Pinpoint the cell where the given text exists, returning its (x, y) midpoint coordinate. 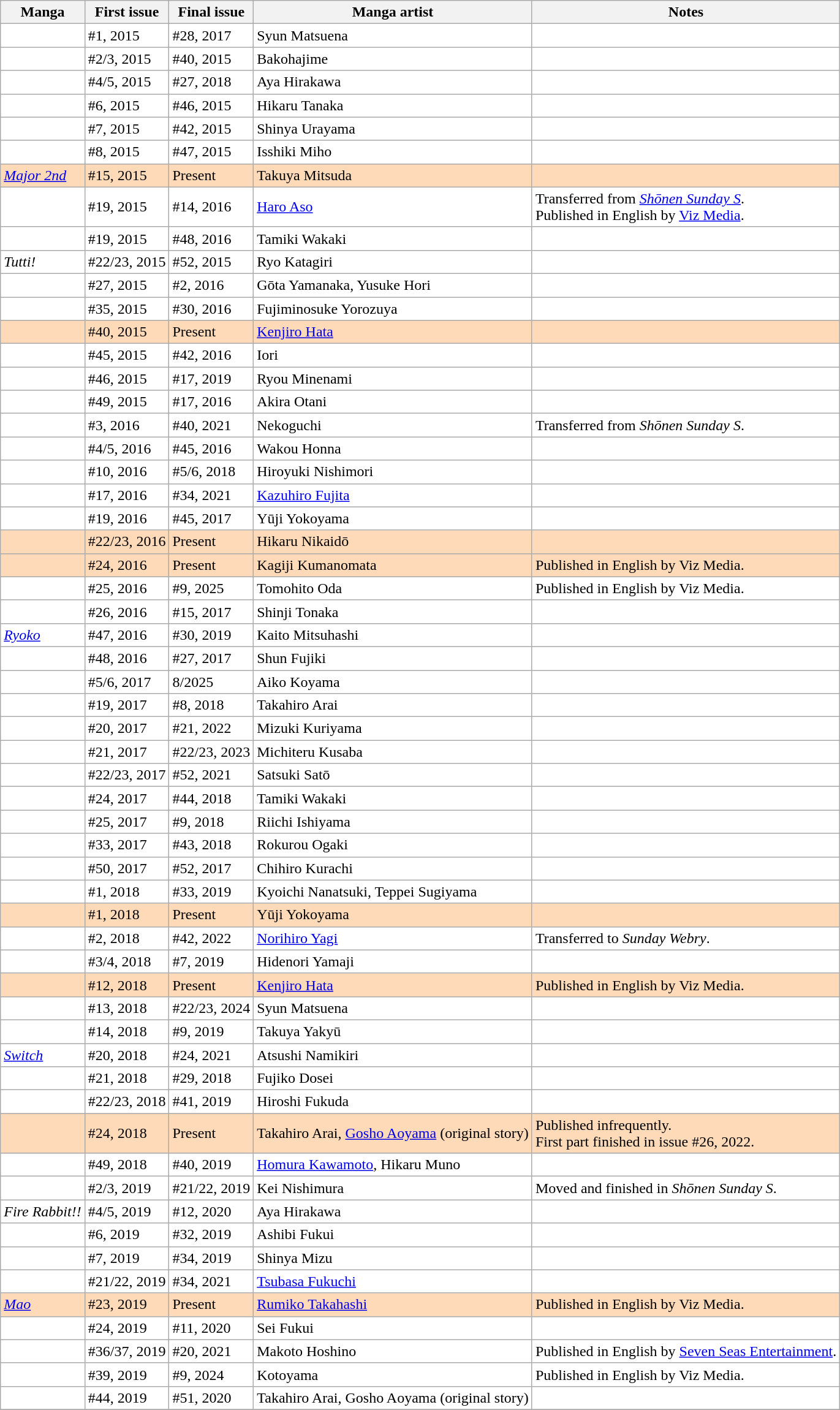
#29, 2018 (211, 1078)
#30, 2019 (211, 635)
#22/23, 2017 (127, 775)
#23, 2019 (127, 1305)
Takahiro Arai (393, 705)
#24, 2019 (127, 1328)
Switch (43, 1055)
#22/23, 2016 (127, 542)
Tsubasa Fukuchi (393, 1281)
#27, 2015 (127, 285)
#9, 2019 (211, 1031)
Aiko Koyama (393, 682)
Homura Kawamoto, Hikaru Muno (393, 1165)
#2/3, 2015 (127, 59)
#52, 2015 (211, 262)
#25, 2016 (127, 588)
Takuya Mitsuda (393, 175)
Michiteru Kusaba (393, 752)
#45, 2017 (211, 518)
Norihiro Yagi (393, 938)
#8, 2018 (211, 705)
Manga artist (393, 12)
#42, 2015 (211, 129)
Shinji Tonaka (393, 612)
Takuya Yakyū (393, 1031)
Kei Nishimura (393, 1188)
Rumiko Takahashi (393, 1305)
#21, 2022 (211, 729)
#49, 2015 (127, 402)
#20, 2017 (127, 729)
#24, 2016 (127, 565)
#20, 2018 (127, 1055)
Hidenori Yamaji (393, 961)
#1, 2015 (127, 36)
#52, 2021 (211, 775)
Transferred from Shōnen Sunday S. (686, 425)
#24, 2021 (211, 1055)
#45, 2015 (127, 355)
#22/23, 2023 (211, 752)
8/2025 (211, 682)
#8, 2015 (127, 152)
Haro Aso (393, 207)
Satsuki Satō (393, 775)
#20, 2021 (211, 1351)
#43, 2018 (211, 845)
#33, 2017 (127, 845)
#50, 2017 (127, 868)
Tutti! (43, 262)
#19, 2017 (127, 705)
Ashibi Fukui (393, 1235)
#2, 2018 (127, 938)
#3/4, 2018 (127, 961)
Fujiko Dosei (393, 1078)
Published infrequently.First part finished in issue #26, 2022. (686, 1134)
Atsushi Namikiri (393, 1055)
Makoto Hoshino (393, 1351)
Kotoyama (393, 1374)
#9, 2024 (211, 1374)
#33, 2019 (211, 892)
Hiroyuki Nishimori (393, 472)
#41, 2019 (211, 1102)
Fire Rabbit!! (43, 1211)
#4/5, 2019 (127, 1211)
Kyoichi Nanatsuki, Teppei Sugiyama (393, 892)
#40, 2019 (211, 1165)
#6, 2019 (127, 1235)
#39, 2019 (127, 1374)
Nekoguchi (393, 425)
#4/5, 2016 (127, 449)
#42, 2016 (211, 355)
Shun Fujiki (393, 658)
#24, 2018 (127, 1134)
#22/23, 2015 (127, 262)
#47, 2016 (127, 635)
Gōta Yamanaka, Yusuke Hori (393, 285)
#27, 2017 (211, 658)
#44, 2018 (211, 798)
Iori (393, 355)
#21, 2017 (127, 752)
#30, 2016 (211, 308)
#27, 2018 (211, 82)
Isshiki Miho (393, 152)
#17, 2019 (211, 379)
#42, 2022 (211, 938)
#35, 2015 (127, 308)
Major 2nd (43, 175)
Final issue (211, 12)
Shinya Urayama (393, 129)
Wakou Honna (393, 449)
Rokurou Ogaki (393, 845)
#5/6, 2018 (211, 472)
Ryoko (43, 635)
#9, 2025 (211, 588)
First issue (127, 12)
#14, 2016 (211, 207)
#15, 2015 (127, 175)
Kaito Mitsuhashi (393, 635)
Bakohajime (393, 59)
#44, 2019 (127, 1398)
Hiroshi Fukuda (393, 1102)
#11, 2020 (211, 1328)
#22/23, 2018 (127, 1102)
Published in English by Seven Seas Entertainment. (686, 1351)
Fujiminosuke Yorozuya (393, 308)
#13, 2018 (127, 1008)
Manga (43, 12)
Mao (43, 1305)
Riichi Ishiyama (393, 822)
Sei Fukui (393, 1328)
#12, 2018 (127, 985)
#12, 2020 (211, 1211)
Chihiro Kurachi (393, 868)
#21, 2018 (127, 1078)
#7, 2015 (127, 129)
#26, 2016 (127, 612)
#28, 2017 (211, 36)
#6, 2015 (127, 105)
#4/5, 2015 (127, 82)
Hikaru Tanaka (393, 105)
#25, 2017 (127, 822)
#19, 2016 (127, 518)
Transferred from Shōnen Sunday S.Published in English by Viz Media. (686, 207)
#36/37, 2019 (127, 1351)
Transferred to Sunday Webry. (686, 938)
#2/3, 2019 (127, 1188)
#45, 2016 (211, 449)
#52, 2017 (211, 868)
#9, 2018 (211, 822)
#34, 2019 (211, 1258)
#22/23, 2024 (211, 1008)
#15, 2017 (211, 612)
Kazuhiro Fujita (393, 495)
#14, 2018 (127, 1031)
#2, 2016 (211, 285)
Tomohito Oda (393, 588)
Notes (686, 12)
Hikaru Nikaidō (393, 542)
#51, 2020 (211, 1398)
Moved and finished in Shōnen Sunday S. (686, 1188)
#32, 2019 (211, 1235)
Mizuki Kuriyama (393, 729)
#40, 2021 (211, 425)
#5/6, 2017 (127, 682)
#10, 2016 (127, 472)
#3, 2016 (127, 425)
#24, 2017 (127, 798)
Akira Otani (393, 402)
Ryou Minenami (393, 379)
Shinya Mizu (393, 1258)
#47, 2015 (211, 152)
Kagiji Kumanomata (393, 565)
Ryo Katagiri (393, 262)
#49, 2018 (127, 1165)
